From the cell containing the given text, extract its center point as [X, Y] coordinate. 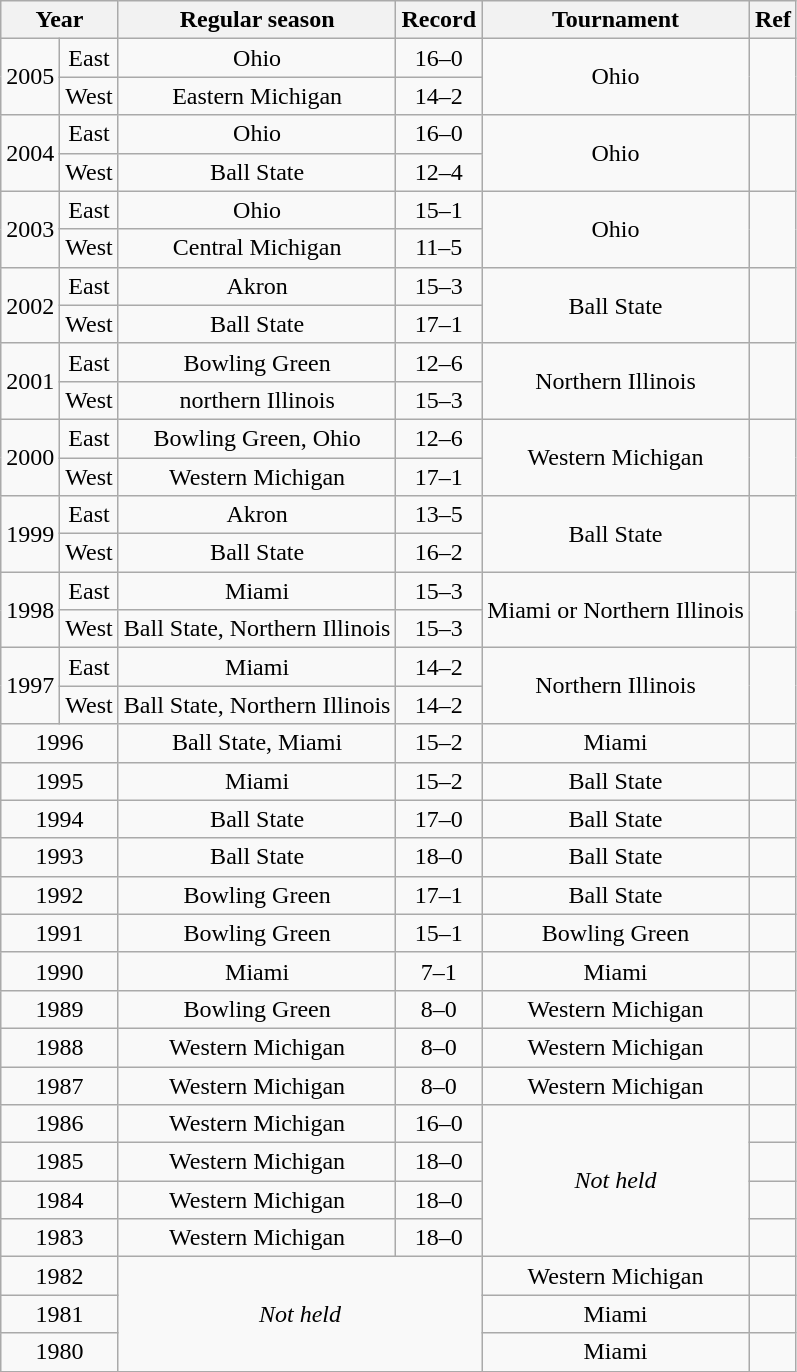
1998 [30, 610]
1987 [60, 1085]
2005 [30, 77]
2001 [30, 381]
1999 [30, 534]
Central Michigan [257, 248]
11–5 [439, 248]
Year [60, 20]
1980 [60, 1352]
1989 [60, 1009]
13–5 [439, 515]
Miami or Northern Illinois [616, 610]
1997 [30, 686]
1984 [60, 1200]
17–0 [439, 819]
1991 [60, 933]
1981 [60, 1314]
1992 [60, 895]
Ball State, Miami [257, 743]
Ref [772, 20]
Regular season [257, 20]
Bowling Green, Ohio [257, 438]
1986 [60, 1124]
2004 [30, 153]
16–2 [439, 553]
1994 [60, 819]
1983 [60, 1238]
2002 [30, 305]
1985 [60, 1162]
7–1 [439, 971]
1982 [60, 1276]
Tournament [616, 20]
1995 [60, 781]
northern Illinois [257, 400]
1996 [60, 743]
1993 [60, 857]
12–4 [439, 172]
1990 [60, 971]
1988 [60, 1047]
2000 [30, 457]
2003 [30, 229]
Eastern Michigan [257, 96]
Record [439, 20]
